Scan for the cell matching the given text and deliver its (x, y) coordinate at center. 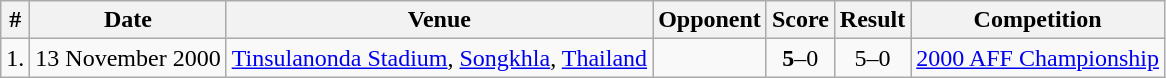
2000 AFF Championship (1038, 58)
Tinsulanonda Stadium, Songkhla, Thailand (439, 58)
# (16, 20)
Score (800, 20)
Result (872, 20)
13 November 2000 (128, 58)
1. (16, 58)
Opponent (710, 20)
Date (128, 20)
Venue (439, 20)
Competition (1038, 20)
